For the text-containing cell, return its midpoint in [X, Y] coordinate format. 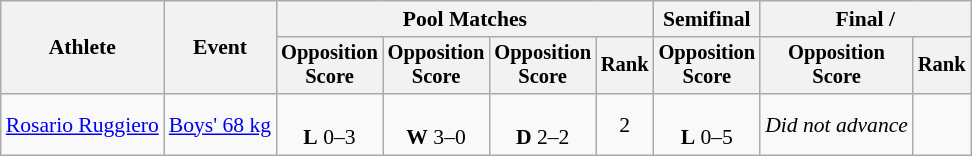
Athlete [82, 48]
L 0–3 [330, 124]
W 3–0 [436, 124]
Did not advance [836, 124]
D 2–2 [542, 124]
Event [220, 48]
Semifinal [708, 19]
2 [625, 124]
L 0–5 [708, 124]
Rosario Ruggiero [82, 124]
Pool Matches [464, 19]
Final / [865, 19]
Boys' 68 kg [220, 124]
